Search for the cell housing the specified text and yield its (x, y) center coordinate. 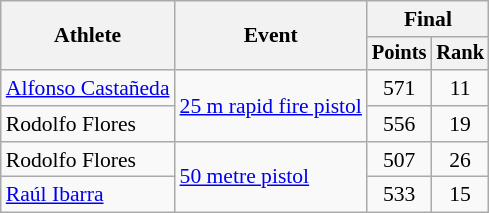
571 (399, 88)
25 m rapid fire pistol (271, 106)
Points (399, 54)
Raúl Ibarra (88, 195)
15 (460, 195)
556 (399, 124)
533 (399, 195)
19 (460, 124)
26 (460, 160)
50 metre pistol (271, 178)
11 (460, 88)
Athlete (88, 36)
Rank (460, 54)
507 (399, 160)
Final (428, 19)
Event (271, 36)
Alfonso Castañeda (88, 88)
